Search for the cell housing the specified text and yield its [X, Y] center coordinate. 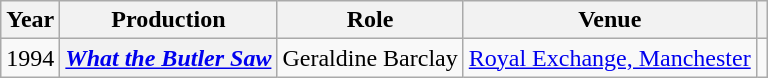
Role [370, 20]
Royal Exchange, Manchester [610, 58]
What the Butler Saw [168, 58]
Venue [610, 20]
Year [30, 20]
Production [168, 20]
1994 [30, 58]
Geraldine Barclay [370, 58]
